Extract the [x, y] coordinate from the center of the cell holding the provided text.  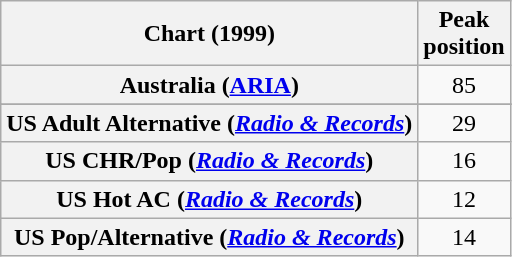
14 [464, 237]
85 [464, 85]
US CHR/Pop (Radio & Records) [210, 161]
16 [464, 161]
US Adult Alternative (Radio & Records) [210, 123]
Peakposition [464, 34]
12 [464, 199]
29 [464, 123]
Chart (1999) [210, 34]
US Pop/Alternative (Radio & Records) [210, 237]
US Hot AC (Radio & Records) [210, 199]
Australia (ARIA) [210, 85]
